Detect which cell encompasses the target text, then output its [X, Y] center coordinate. 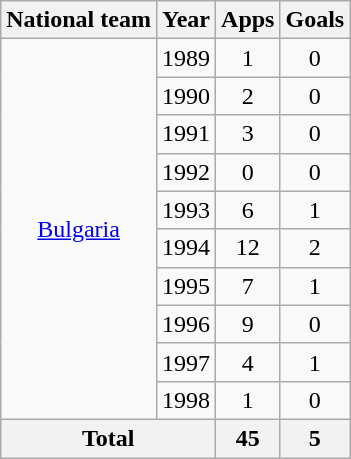
1990 [186, 96]
1994 [186, 248]
Year [186, 20]
45 [248, 438]
7 [248, 286]
4 [248, 362]
1995 [186, 286]
5 [315, 438]
1996 [186, 324]
Total [108, 438]
1997 [186, 362]
1992 [186, 172]
Apps [248, 20]
1991 [186, 134]
1989 [186, 58]
6 [248, 210]
9 [248, 324]
National team [79, 20]
Bulgaria [79, 230]
3 [248, 134]
12 [248, 248]
1993 [186, 210]
1998 [186, 400]
Goals [315, 20]
